Find where the given text appears and provide that cell's center as (x, y) coordinate. 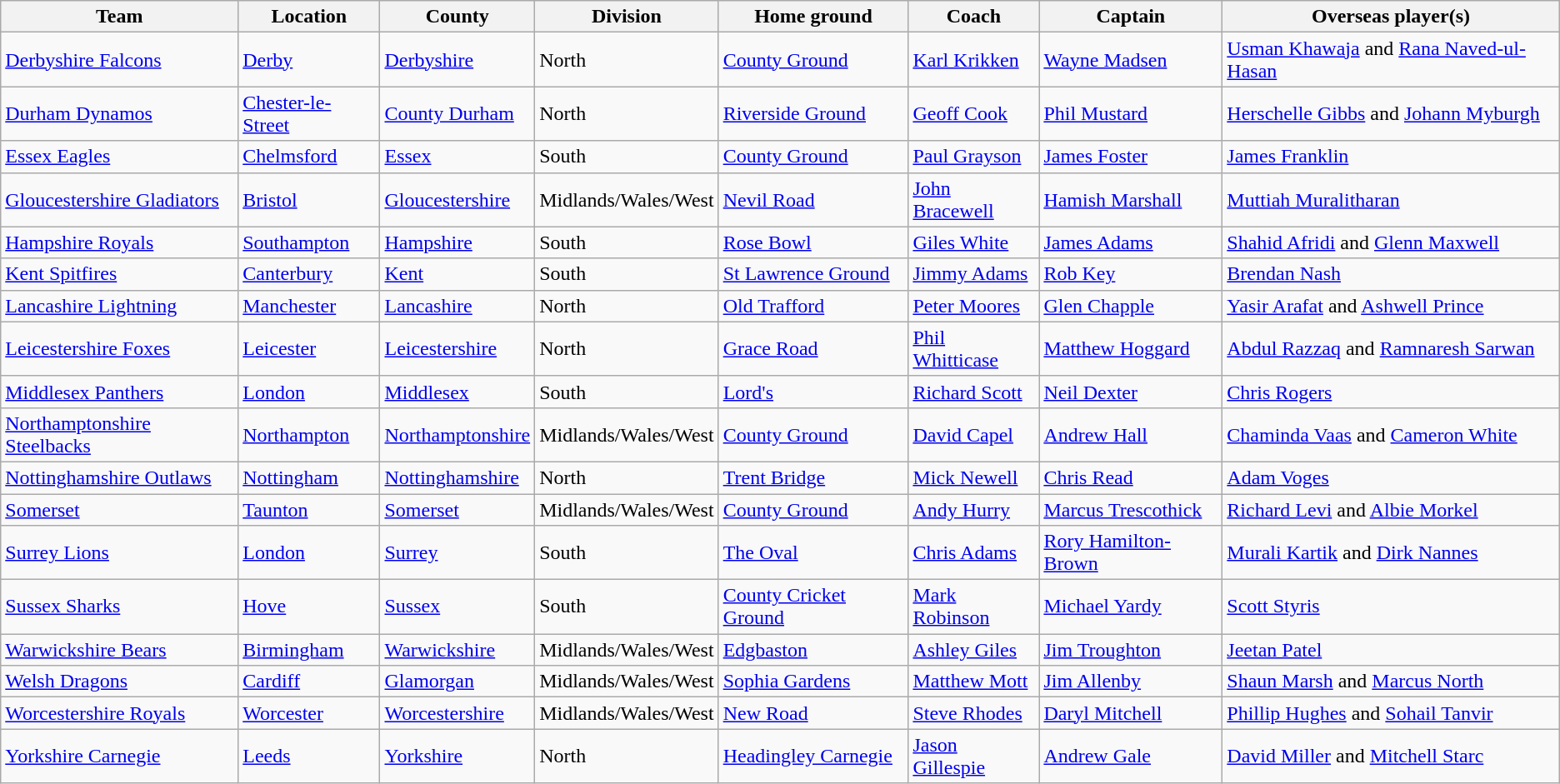
Rose Bowl (813, 242)
Hove (309, 607)
Hamish Marshall (1131, 200)
John Bracewell (973, 200)
Team (120, 17)
Lancashire Lightning (120, 306)
Ashley Giles (973, 650)
Canterbury (309, 274)
Durham Dynamos (120, 113)
Kent Spitfires (120, 274)
Rory Hamilton-Brown (1131, 553)
James Franklin (1391, 157)
Warwickshire Bears (120, 650)
Riverside Ground (813, 113)
Worcestershire Royals (120, 713)
The Oval (813, 553)
Andy Hurry (973, 509)
Northampton (309, 435)
Hampshire (457, 242)
Wayne Madsen (1131, 60)
Jim Troughton (1131, 650)
Leicestershire (457, 348)
Glen Chapple (1131, 306)
Phil Whitticase (973, 348)
Leicester (309, 348)
County Durham (457, 113)
Muttiah Muralitharan (1391, 200)
Paul Grayson (973, 157)
Peter Moores (973, 306)
Edgbaston (813, 650)
Taunton (309, 509)
Derby (309, 60)
Rob Key (1131, 274)
Matthew Hoggard (1131, 348)
Captain (1131, 17)
Matthew Mott (973, 682)
Chris Rogers (1391, 392)
Northamptonshire Steelbacks (120, 435)
Chester-le-Street (309, 113)
Division (627, 17)
Old Trafford (813, 306)
Gloucestershire (457, 200)
County Cricket Ground (813, 607)
Lord's (813, 392)
Jason Gillespie (973, 757)
Steve Rhodes (973, 713)
Jeetan Patel (1391, 650)
Brendan Nash (1391, 274)
Chris Read (1131, 477)
Andrew Hall (1131, 435)
Richard Levi and Albie Morkel (1391, 509)
David Miller and Mitchell Starc (1391, 757)
Neil Dexter (1131, 392)
Jim Allenby (1131, 682)
Nottingham (309, 477)
Worcestershire (457, 713)
Herschelle Gibbs and Johann Myburgh (1391, 113)
Derbyshire (457, 60)
New Road (813, 713)
Middlesex Panthers (120, 392)
Yorkshire Carnegie (120, 757)
Daryl Mitchell (1131, 713)
Sophia Gardens (813, 682)
Essex Eagles (120, 157)
Coach (973, 17)
Essex (457, 157)
Middlesex (457, 392)
Marcus Trescothick (1131, 509)
Geoff Cook (973, 113)
St Lawrence Ground (813, 274)
Leicestershire Foxes (120, 348)
Yasir Arafat and Ashwell Prince (1391, 306)
Scott Styris (1391, 607)
Adam Voges (1391, 477)
Nottinghamshire Outlaws (120, 477)
Shaun Marsh and Marcus North (1391, 682)
Derbyshire Falcons (120, 60)
County (457, 17)
Sussex Sharks (120, 607)
Glamorgan (457, 682)
Leeds (309, 757)
Manchester (309, 306)
Andrew Gale (1131, 757)
Nottinghamshire (457, 477)
Grace Road (813, 348)
Northamptonshire (457, 435)
Hampshire Royals (120, 242)
Mark Robinson (973, 607)
Usman Khawaja and Rana Naved-ul-Hasan (1391, 60)
Giles White (973, 242)
David Capel (973, 435)
Nevil Road (813, 200)
Bristol (309, 200)
Michael Yardy (1131, 607)
Surrey (457, 553)
Location (309, 17)
Chelmsford (309, 157)
Cardiff (309, 682)
Chaminda Vaas and Cameron White (1391, 435)
Chris Adams (973, 553)
Jimmy Adams (973, 274)
Kent (457, 274)
Abdul Razzaq and Ramnaresh Sarwan (1391, 348)
Yorkshire (457, 757)
Mick Newell (973, 477)
Gloucestershire Gladiators (120, 200)
Overseas player(s) (1391, 17)
Phil Mustard (1131, 113)
James Adams (1131, 242)
Murali Kartik and Dirk Nannes (1391, 553)
Trent Bridge (813, 477)
Shahid Afridi and Glenn Maxwell (1391, 242)
Lancashire (457, 306)
Birmingham (309, 650)
Warwickshire (457, 650)
Karl Krikken (973, 60)
Phillip Hughes and Sohail Tanvir (1391, 713)
Sussex (457, 607)
Richard Scott (973, 392)
Surrey Lions (120, 553)
James Foster (1131, 157)
Southampton (309, 242)
Headingley Carnegie (813, 757)
Home ground (813, 17)
Welsh Dragons (120, 682)
Worcester (309, 713)
